Capture the cell that displays the provided text and extract its [x, y] central coordinate. 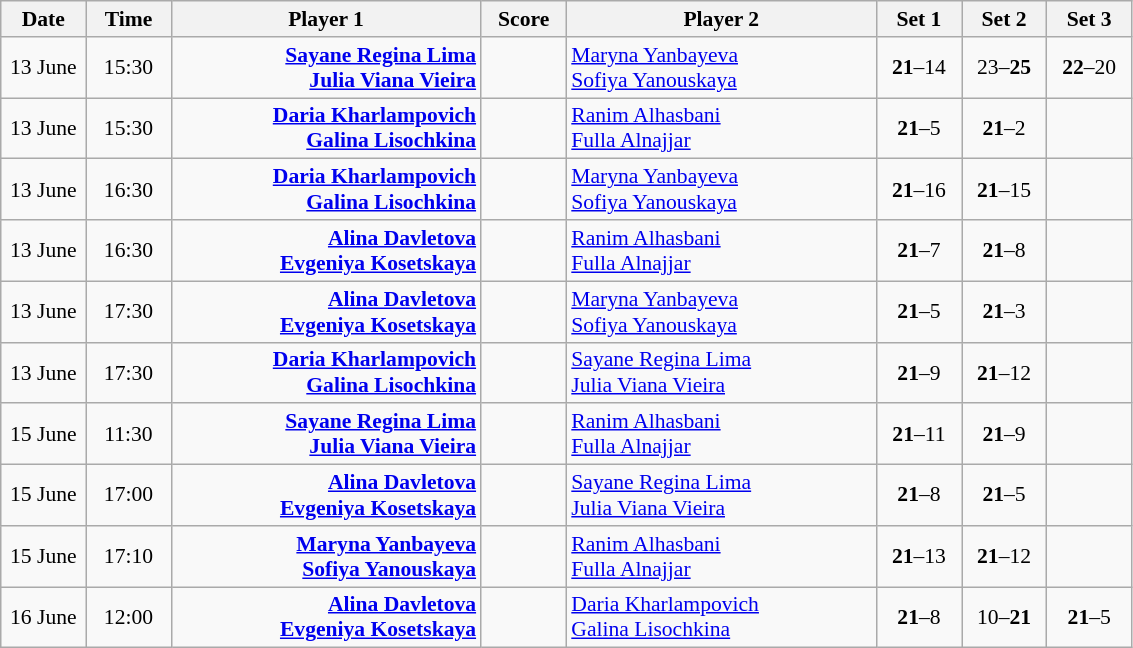
21–14 [918, 68]
16 June [44, 618]
21–13 [918, 556]
10–21 [1004, 618]
21–15 [1004, 190]
Set 1 [918, 19]
21–16 [918, 190]
21–2 [1004, 128]
12:00 [128, 618]
11:30 [128, 434]
23–25 [1004, 68]
Score [524, 19]
21–11 [918, 434]
Time [128, 19]
Player 2 [721, 19]
21–7 [918, 250]
Player 1 [326, 19]
21–3 [1004, 312]
Date [44, 19]
17:00 [128, 496]
Set 3 [1090, 19]
Set 2 [1004, 19]
17:10 [128, 556]
22–20 [1090, 68]
